Scan for the cell matching the given text and deliver its [x, y] coordinate at center. 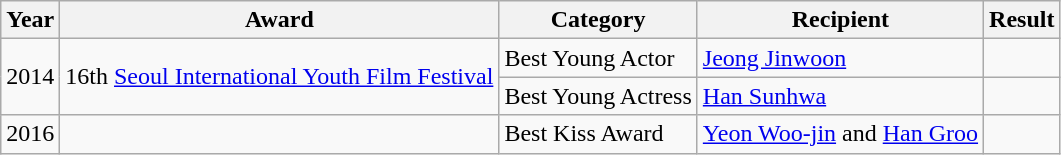
Jeong Jinwoon [840, 58]
16th Seoul International Youth Film Festival [280, 77]
Best Kiss Award [598, 134]
Yeon Woo-jin and Han Groo [840, 134]
Year [30, 20]
2016 [30, 134]
Best Young Actor [598, 58]
2014 [30, 77]
Best Young Actress [598, 96]
Category [598, 20]
Result [1022, 20]
Recipient [840, 20]
Award [280, 20]
Han Sunhwa [840, 96]
